Search for the cell housing the specified text and yield its [X, Y] center coordinate. 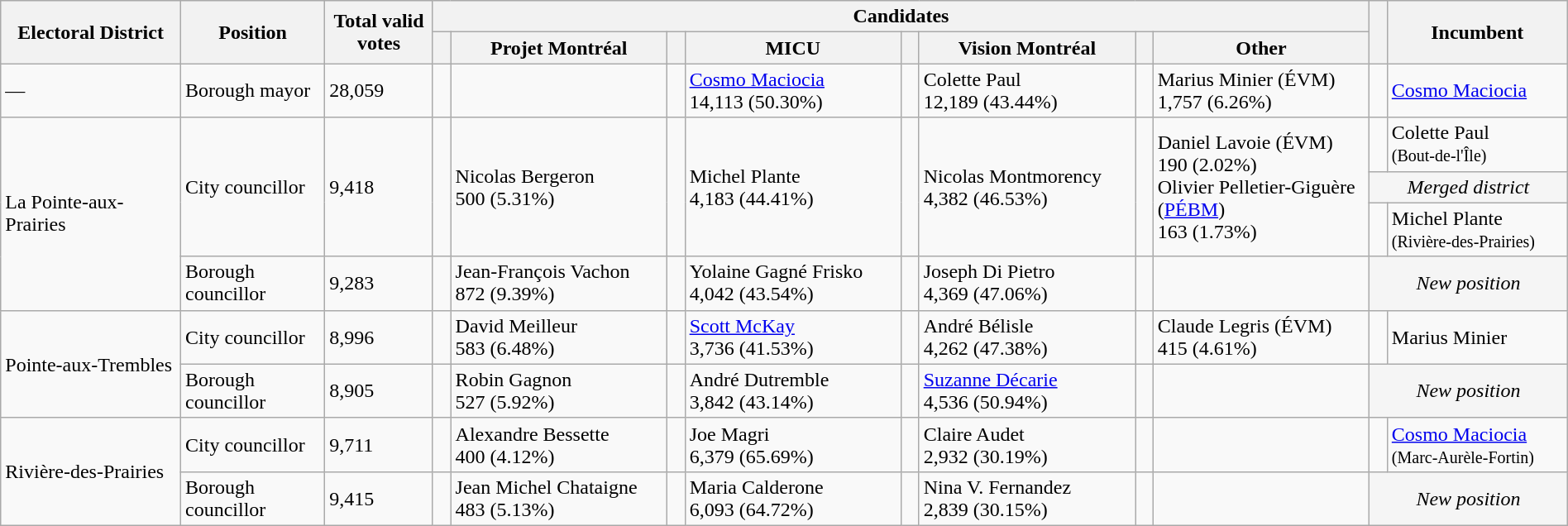
Cosmo Maciocia(Marc-Aurèle-Fortin) [1477, 445]
André Dutremble3,842 (43.14%) [792, 390]
Maria Calderone6,093 (64.72%) [792, 498]
8,905 [379, 390]
Projet Montréal [559, 48]
9,418 [379, 187]
Cosmo Maciocia [1477, 91]
Joseph Di Pietro4,369 (47.06%) [1027, 283]
Candidates [901, 17]
Jean-François Vachon872 (9.39%) [559, 283]
28,059 [379, 91]
Michel Plante(Rivière-des-Prairies) [1477, 230]
Colette Paul12,189 (43.44%) [1027, 91]
9,283 [379, 283]
Rivière-des-Prairies [91, 471]
Jean Michel Chataigne483 (5.13%) [559, 498]
Cosmo Maciocia14,113 (50.30%) [792, 91]
Electoral District [91, 32]
— [91, 91]
Borough mayor [253, 91]
André Bélisle4,262 (47.38%) [1027, 337]
Robin Gagnon527 (5.92%) [559, 390]
Suzanne Décarie4,536 (50.94%) [1027, 390]
Pointe-aux-Trembles [91, 364]
9,415 [379, 498]
Position [253, 32]
Marius Minier [1477, 337]
Incumbent [1477, 32]
Claude Legris (ÉVM)415 (4.61%) [1260, 337]
8,996 [379, 337]
Colette Paul(Bout-de-l'Île) [1477, 144]
Marius Minier (ÉVM)1,757 (6.26%) [1260, 91]
La Pointe-aux-Prairies [91, 213]
Alexandre Bessette400 (4.12%) [559, 445]
Yolaine Gagné Frisko4,042 (43.54%) [792, 283]
Nicolas Montmorency4,382 (46.53%) [1027, 187]
Other [1260, 48]
Claire Audet2,932 (30.19%) [1027, 445]
Daniel Lavoie (ÉVM)190 (2.02%)Olivier Pelletier-Giguère (PÉBM)163 (1.73%) [1260, 187]
Michel Plante4,183 (44.41%) [792, 187]
Joe Magri6,379 (65.69%) [792, 445]
MICU [792, 48]
Total valid votes [379, 32]
9,711 [379, 445]
Vision Montréal [1027, 48]
Nina V. Fernandez2,839 (30.15%) [1027, 498]
Scott McKay3,736 (41.53%) [792, 337]
David Meilleur583 (6.48%) [559, 337]
Nicolas Bergeron500 (5.31%) [559, 187]
Merged district [1469, 187]
